Identify which cell holds the provided text, then report its (x, y) central coordinate. 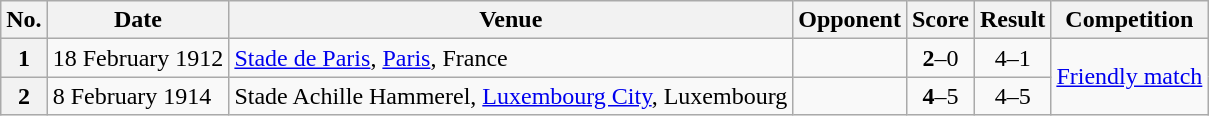
Stade de Paris, Paris, France (511, 58)
4–1 (1012, 58)
2–0 (940, 58)
No. (24, 20)
Stade Achille Hammerel, Luxembourg City, Luxembourg (511, 96)
1 (24, 58)
Result (1012, 20)
Competition (1130, 20)
Friendly match (1130, 77)
2 (24, 96)
Venue (511, 20)
8 February 1914 (138, 96)
Score (940, 20)
Date (138, 20)
Opponent (850, 20)
18 February 1912 (138, 58)
